Search for the cell housing the specified text and yield its [x, y] center coordinate. 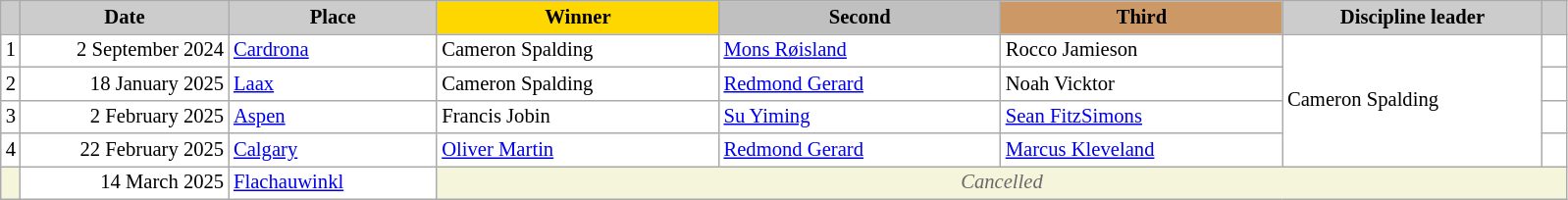
Su Yiming [860, 117]
Cardrona [333, 50]
Aspen [333, 117]
Date [125, 17]
3 [11, 117]
2 September 2024 [125, 50]
Mons Røisland [860, 50]
Francis Jobin [577, 117]
1 [11, 50]
Flachauwinkl [333, 182]
Second [860, 17]
Sean FitzSimons [1142, 117]
Cancelled [1001, 182]
Noah Vicktor [1142, 83]
Rocco Jamieson [1142, 50]
18 January 2025 [125, 83]
14 March 2025 [125, 182]
22 February 2025 [125, 150]
2 February 2025 [125, 117]
Third [1142, 17]
Laax [333, 83]
Oliver Martin [577, 150]
Place [333, 17]
2 [11, 83]
Marcus Kleveland [1142, 150]
4 [11, 150]
Calgary [333, 150]
Winner [577, 17]
Discipline leader [1413, 17]
